Extract the [x, y] coordinate from the center of the cell holding the provided text.  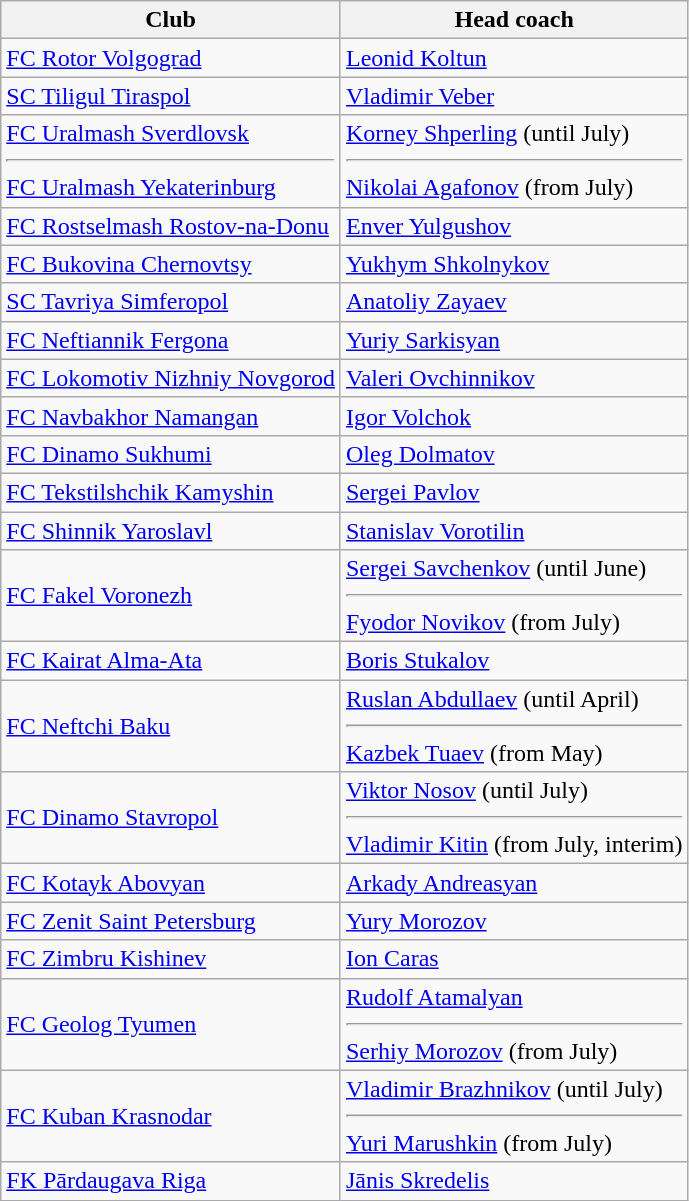
Sergei Savchenkov (until June)Fyodor Novikov (from July) [514, 596]
FC Rostselmash Rostov-na-Donu [171, 226]
Sergei Pavlov [514, 492]
FC Uralmash SverdlovskFC Uralmash Yekaterinburg [171, 161]
Yukhym Shkolnykov [514, 264]
Club [171, 20]
Viktor Nosov (until July)Vladimir Kitin (from July, interim) [514, 818]
Yuriy Sarkisyan [514, 340]
Head coach [514, 20]
Boris Stukalov [514, 661]
Stanislav Vorotilin [514, 531]
Arkady Andreasyan [514, 883]
Vladimir Brazhnikov (until July)Yuri Marushkin (from July) [514, 1116]
Rudolf AtamalyanSerhiy Morozov (from July) [514, 1024]
Yury Morozov [514, 921]
Oleg Dolmatov [514, 454]
FC Dinamo Stavropol [171, 818]
SC Tiligul Tiraspol [171, 96]
FC Kotayk Abovyan [171, 883]
Ruslan Abdullaev (until April)Kazbek Tuaev (from May) [514, 726]
FC Navbakhor Namangan [171, 416]
Vladimir Veber [514, 96]
Valeri Ovchinnikov [514, 378]
Igor Volchok [514, 416]
FC Dinamo Sukhumi [171, 454]
FC Bukovina Chernovtsy [171, 264]
FC Rotor Volgograd [171, 58]
Leonid Koltun [514, 58]
FC Zenit Saint Petersburg [171, 921]
SC Tavriya Simferopol [171, 302]
FC Tekstilshchik Kamyshin [171, 492]
FC Neftchi Baku [171, 726]
Enver Yulgushov [514, 226]
Korney Shperling (until July)Nikolai Agafonov (from July) [514, 161]
FC Kairat Alma-Ata [171, 661]
FC Neftiannik Fergona [171, 340]
Jānis Skredelis [514, 1181]
FC Shinnik Yaroslavl [171, 531]
Ion Caras [514, 959]
FC Geolog Tyumen [171, 1024]
FC Kuban Krasnodar [171, 1116]
FC Fakel Voronezh [171, 596]
Anatoliy Zayaev [514, 302]
FK Pārdaugava Riga [171, 1181]
FC Zimbru Kishinev [171, 959]
FC Lokomotiv Nizhniy Novgorod [171, 378]
